Detect which cell encompasses the target text, then output its [X, Y] center coordinate. 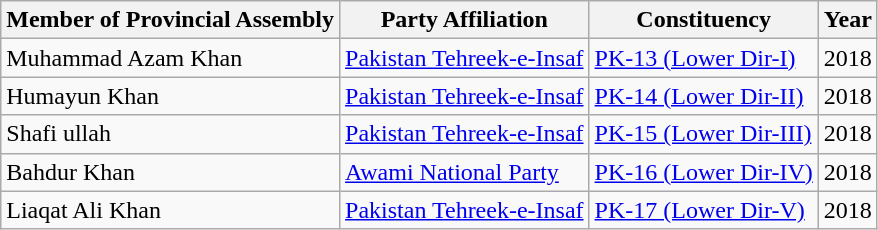
Humayun Khan [170, 96]
Shafi ullah [170, 134]
Party Affiliation [465, 20]
PK-13 (Lower Dir-I) [704, 58]
Member of Provincial Assembly [170, 20]
Awami National Party [465, 172]
Constituency [704, 20]
Liaqat Ali Khan [170, 210]
Muhammad Azam Khan [170, 58]
Year [848, 20]
PK-14 (Lower Dir-II) [704, 96]
PK-17 (Lower Dir-V) [704, 210]
PK-15 (Lower Dir-III) [704, 134]
PK-16 (Lower Dir-IV) [704, 172]
Bahdur Khan [170, 172]
